Extract the (x, y) coordinate from the center of the cell holding the provided text.  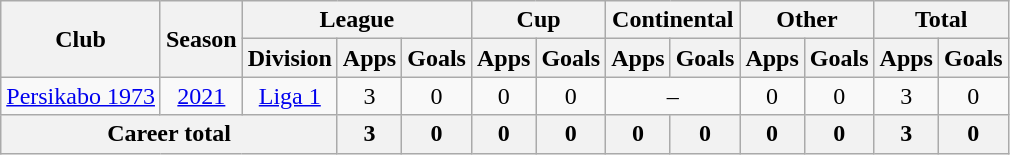
Continental (673, 20)
– (673, 96)
Total (941, 20)
2021 (201, 96)
Club (81, 39)
Cup (538, 20)
Persikabo 1973 (81, 96)
Division (290, 58)
Other (807, 20)
Career total (170, 134)
Liga 1 (290, 96)
Season (201, 39)
League (356, 20)
